Return the (X, Y) coordinate for the center point of the cell that contains the specified text.  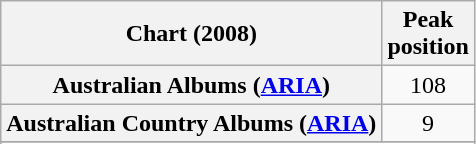
Chart (2008) (192, 34)
Peak position (428, 34)
Australian Country Albums (ARIA) (192, 123)
Australian Albums (ARIA) (192, 85)
108 (428, 85)
9 (428, 123)
